For the text-containing cell, return its midpoint in [X, Y] coordinate format. 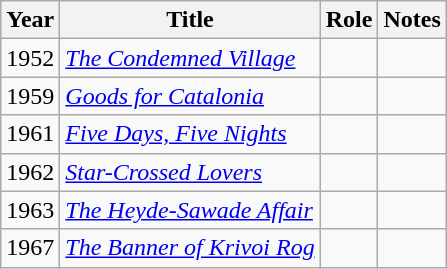
1959 [30, 96]
The Banner of Krivoi Rog [190, 248]
Goods for Catalonia [190, 96]
Role [349, 20]
Five Days, Five Nights [190, 134]
Title [190, 20]
1967 [30, 248]
Notes [412, 20]
The Condemned Village [190, 58]
1962 [30, 172]
1952 [30, 58]
The Heyde-Sawade Affair [190, 210]
Star-Crossed Lovers [190, 172]
1961 [30, 134]
1963 [30, 210]
Year [30, 20]
